Determine the [X, Y] coordinate at the center of the cell enclosing the given text.  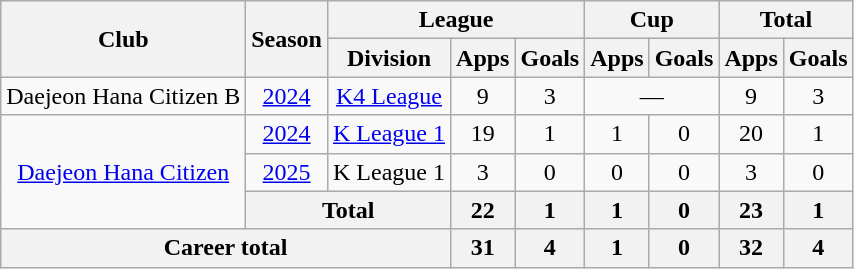
Career total [226, 248]
31 [483, 248]
Daejeon Hana Citizen B [124, 96]
22 [483, 210]
Division [388, 58]
20 [751, 134]
Club [124, 39]
32 [751, 248]
2025 [287, 172]
Season [287, 39]
Cup [652, 20]
23 [751, 210]
Daejeon Hana Citizen [124, 172]
19 [483, 134]
League [456, 20]
K4 League [388, 96]
— [652, 96]
